Locate the cell with the specified text and output its [X, Y] center coordinate. 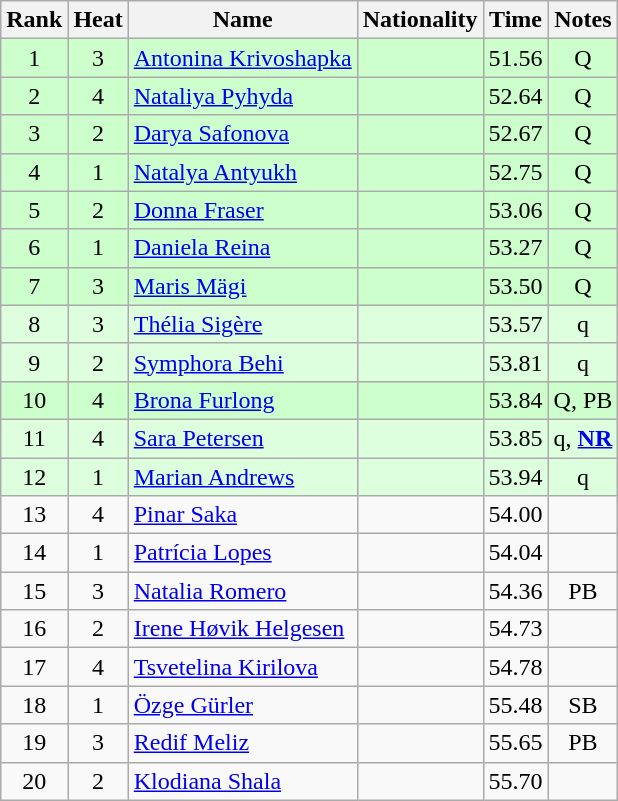
54.04 [516, 553]
Nationality [420, 20]
Q, PB [583, 400]
20 [34, 781]
55.48 [516, 705]
Tsvetelina Kirilova [242, 667]
17 [34, 667]
54.78 [516, 667]
13 [34, 515]
9 [34, 362]
6 [34, 248]
Symphora Behi [242, 362]
Patrícia Lopes [242, 553]
Thélia Sigère [242, 324]
53.94 [516, 477]
53.81 [516, 362]
Maris Mägi [242, 286]
55.65 [516, 743]
53.27 [516, 248]
Antonina Krivoshapka [242, 58]
54.36 [516, 591]
19 [34, 743]
16 [34, 629]
Time [516, 20]
Natalya Antyukh [242, 172]
53.84 [516, 400]
11 [34, 438]
Özge Gürler [242, 705]
q, NR [583, 438]
14 [34, 553]
54.00 [516, 515]
Redif Meliz [242, 743]
Daniela Reina [242, 248]
Irene Høvik Helgesen [242, 629]
18 [34, 705]
Darya Safonova [242, 134]
52.64 [516, 96]
8 [34, 324]
54.73 [516, 629]
Heat [98, 20]
53.50 [516, 286]
52.75 [516, 172]
Notes [583, 20]
Marian Andrews [242, 477]
Nataliya Pyhyda [242, 96]
5 [34, 210]
52.67 [516, 134]
15 [34, 591]
Sara Petersen [242, 438]
Natalia Romero [242, 591]
Rank [34, 20]
Brona Furlong [242, 400]
55.70 [516, 781]
10 [34, 400]
7 [34, 286]
51.56 [516, 58]
12 [34, 477]
Klodiana Shala [242, 781]
53.57 [516, 324]
Name [242, 20]
Donna Fraser [242, 210]
Pinar Saka [242, 515]
53.85 [516, 438]
53.06 [516, 210]
SB [583, 705]
